From the cell containing the given text, extract its center point as (x, y) coordinate. 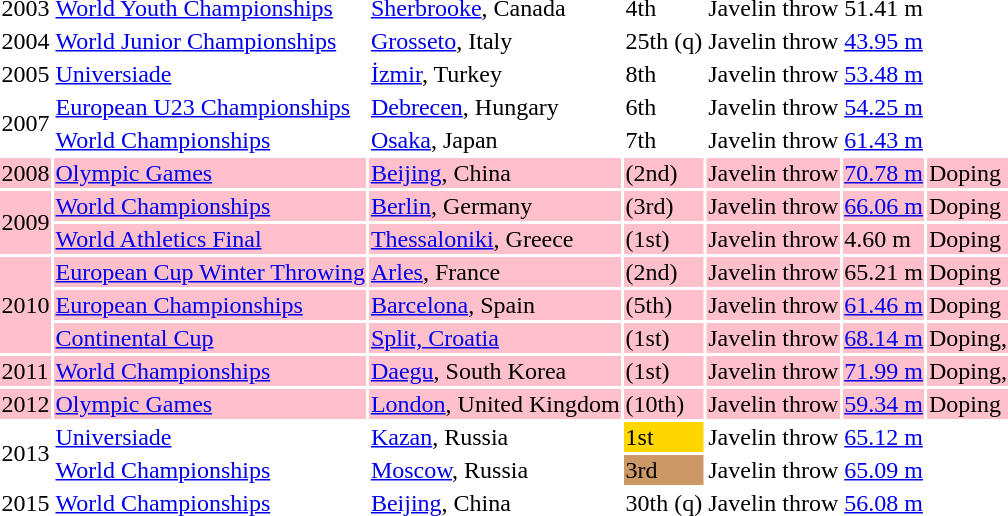
2004 (26, 41)
Moscow, Russia (495, 470)
61.43 m (884, 140)
(3rd) (664, 206)
43.95 m (884, 41)
İzmir, Turkey (495, 74)
World Junior Championships (210, 41)
25th (q) (664, 41)
70.78 m (884, 173)
Arles, France (495, 272)
2011 (26, 371)
65.09 m (884, 470)
European U23 Championships (210, 107)
Kazan, Russia (495, 437)
61.46 m (884, 305)
London, United Kingdom (495, 404)
Split, Croatia (495, 338)
6th (664, 107)
Osaka, Japan (495, 140)
Barcelona, Spain (495, 305)
71.99 m (884, 371)
68.14 m (884, 338)
2009 (26, 222)
Continental Cup (210, 338)
2007 (26, 124)
2005 (26, 74)
(10th) (664, 404)
3rd (664, 470)
World Athletics Final (210, 239)
4.60 m (884, 239)
European Cup Winter Throwing (210, 272)
1st (664, 437)
Beijing, China (495, 173)
Grosseto, Italy (495, 41)
2013 (26, 454)
7th (664, 140)
Thessaloniki, Greece (495, 239)
53.48 m (884, 74)
54.25 m (884, 107)
8th (664, 74)
2008 (26, 173)
European Championships (210, 305)
Berlin, Germany (495, 206)
Debrecen, Hungary (495, 107)
(5th) (664, 305)
65.12 m (884, 437)
2012 (26, 404)
65.21 m (884, 272)
Daegu, South Korea (495, 371)
59.34 m (884, 404)
66.06 m (884, 206)
2010 (26, 305)
